Determine the (X, Y) coordinate at the center of the cell enclosing the given text.  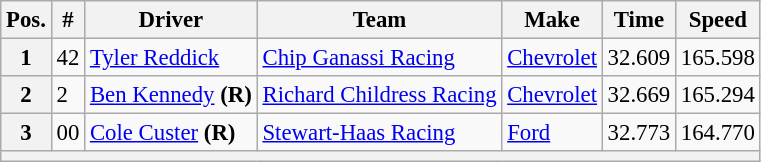
Ben Kennedy (R) (172, 95)
165.294 (718, 95)
Pos. (26, 20)
165.598 (718, 58)
164.770 (718, 133)
Ford (552, 133)
Make (552, 20)
1 (26, 58)
32.773 (638, 133)
Team (380, 20)
32.669 (638, 95)
Time (638, 20)
Cole Custer (R) (172, 133)
Chip Ganassi Racing (380, 58)
Speed (718, 20)
00 (68, 133)
32.609 (638, 58)
Richard Childress Racing (380, 95)
# (68, 20)
42 (68, 58)
Tyler Reddick (172, 58)
Stewart-Haas Racing (380, 133)
Driver (172, 20)
3 (26, 133)
